Output the (x, y) coordinate of the center of the cell containing the given text.  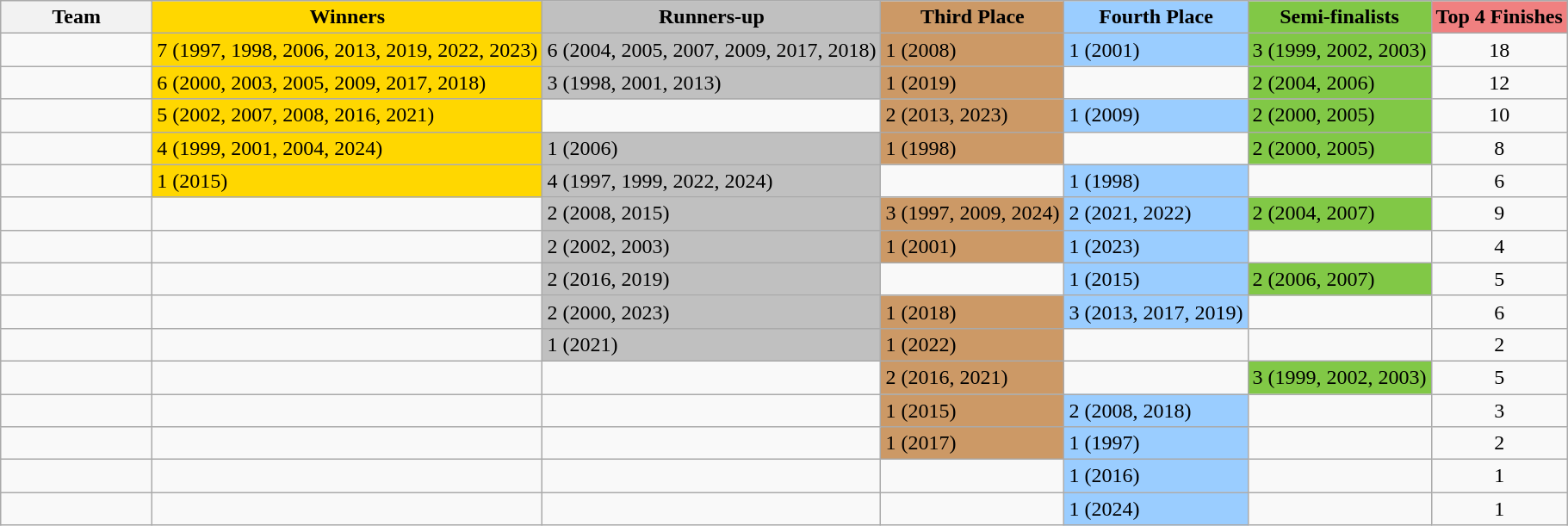
1 (2023) (1156, 246)
Third Place (973, 17)
2 (2016, 2019) (711, 279)
4 (1999, 2001, 2004, 2024) (348, 148)
10 (1499, 115)
1 (2006) (711, 148)
2 (2006, 2007) (1340, 279)
1 (2008) (973, 50)
12 (1499, 83)
1 (2016) (1156, 476)
1 (2009) (1156, 115)
3 (2013, 2017, 2019) (1156, 312)
Top 4 Finishes (1499, 17)
3 (1499, 411)
1 (2019) (973, 83)
18 (1499, 50)
2 (2021, 2022) (1156, 213)
1 (2021) (711, 344)
6 (2000, 2003, 2005, 2009, 2017, 2018) (348, 83)
2 (2004, 2007) (1340, 213)
Team (77, 17)
8 (1499, 148)
2 (2004, 2006) (1340, 83)
1 (2017) (973, 443)
9 (1499, 213)
6 (2004, 2005, 2007, 2009, 2017, 2018) (711, 50)
3 (1997, 2009, 2024) (973, 213)
2 (2000, 2023) (711, 312)
2 (2008, 2018) (1156, 411)
2 (2002, 2003) (711, 246)
2 (2016, 2021) (973, 377)
2 (2013, 2023) (973, 115)
Runners-up (711, 17)
7 (1997, 1998, 2006, 2013, 2019, 2022, 2023) (348, 50)
1 (2022) (973, 344)
3 (1998, 2001, 2013) (711, 83)
1 (2024) (1156, 509)
Winners (348, 17)
4 (1997, 1999, 2022, 2024) (711, 181)
1 (2018) (973, 312)
4 (1499, 246)
5 (2002, 2007, 2008, 2016, 2021) (348, 115)
Semi-finalists (1340, 17)
Fourth Place (1156, 17)
1 (1997) (1156, 443)
2 (2008, 2015) (711, 213)
